Pinpoint the cell where the given text exists, returning its (x, y) midpoint coordinate. 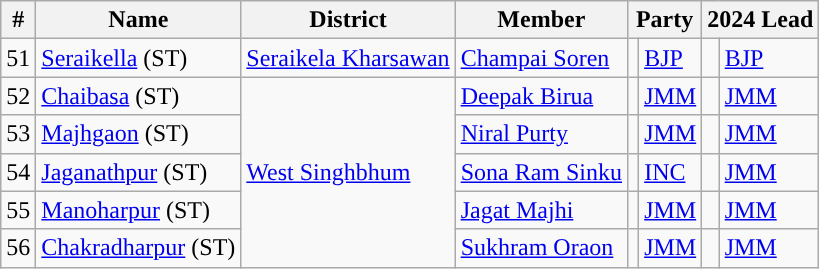
Seraikela Kharsawan (348, 58)
51 (18, 58)
Chakradharpur (ST) (138, 248)
Majhgaon (ST) (138, 134)
53 (18, 134)
52 (18, 96)
INC (670, 172)
Sukhram Oraon (541, 248)
54 (18, 172)
Party (665, 20)
56 (18, 248)
Seraikella (ST) (138, 58)
2024 Lead (760, 20)
# (18, 20)
Name (138, 20)
Deepak Birua (541, 96)
Champai Soren (541, 58)
55 (18, 210)
Manoharpur (ST) (138, 210)
Member (541, 20)
West Singhbhum (348, 172)
District (348, 20)
Niral Purty (541, 134)
Sona Ram Sinku (541, 172)
Chaibasa (ST) (138, 96)
Jaganathpur (ST) (138, 172)
Jagat Majhi (541, 210)
